Search for the cell housing the specified text and yield its [X, Y] center coordinate. 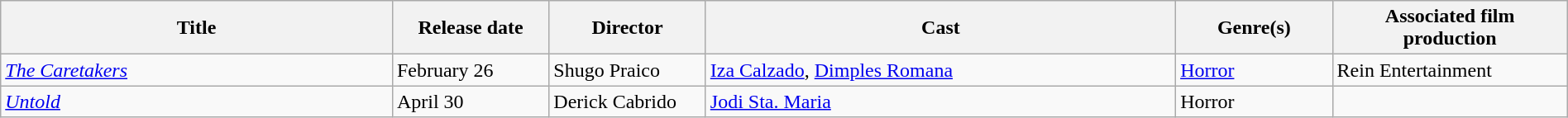
Derick Cabrido [627, 101]
Associated film production [1450, 28]
February 26 [470, 70]
Genre(s) [1254, 28]
Untold [197, 101]
Cast [940, 28]
Title [197, 28]
Iza Calzado, Dimples Romana [940, 70]
Jodi Sta. Maria [940, 101]
Director [627, 28]
Release date [470, 28]
Rein Entertainment [1450, 70]
Shugo Praico [627, 70]
The Caretakers [197, 70]
April 30 [470, 101]
